Find where the given text appears and provide that cell's center as (X, Y) coordinate. 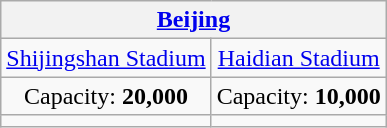
Beijing (194, 20)
Capacity: 10,000 (298, 96)
Haidian Stadium (298, 58)
Capacity: 20,000 (106, 96)
Shijingshan Stadium (106, 58)
